Pinpoint the cell where the given text exists, returning its (x, y) midpoint coordinate. 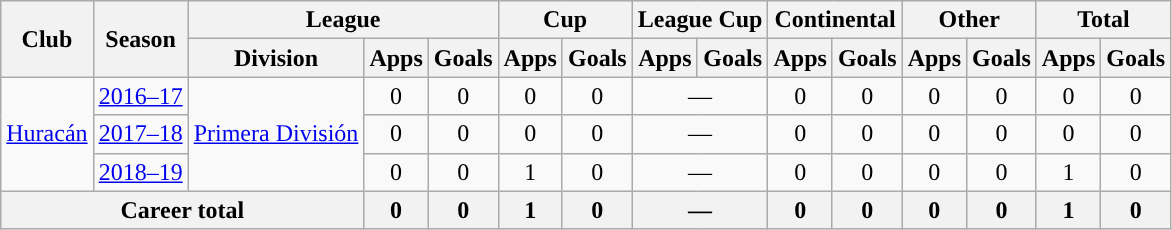
2018–19 (140, 172)
Career total (182, 210)
Total (1103, 20)
League (343, 20)
Continental (835, 20)
Huracán (47, 134)
Cup (565, 20)
2016–17 (140, 96)
Club (47, 39)
Other (969, 20)
Division (276, 58)
Primera División (276, 134)
League Cup (700, 20)
Season (140, 39)
2017–18 (140, 134)
